Detect which cell encompasses the target text, then output its (x, y) center coordinate. 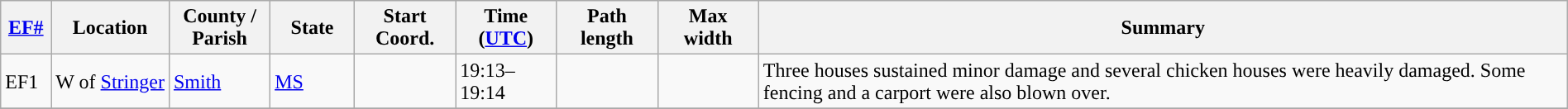
Summary (1163, 28)
W of Stringer (111, 81)
Max width (708, 28)
Path length (607, 28)
County / Parish (219, 28)
MS (313, 81)
Time (UTC) (506, 28)
Three houses sustained minor damage and several chicken houses were heavily damaged. Some fencing and a carport were also blown over. (1163, 81)
Location (111, 28)
EF# (26, 28)
State (313, 28)
19:13–19:14 (506, 81)
Smith (219, 81)
EF1 (26, 81)
Start Coord. (404, 28)
